Provide the (x, y) coordinate of the cell's center where the given text is located.  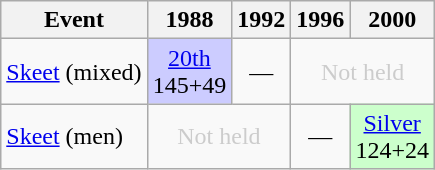
Skeet (mixed) (74, 72)
2000 (392, 20)
Silver124+24 (392, 136)
20th145+49 (190, 72)
1992 (262, 20)
1988 (190, 20)
Event (74, 20)
Skeet (men) (74, 136)
1996 (320, 20)
